Capture the cell that displays the provided text and extract its [X, Y] central coordinate. 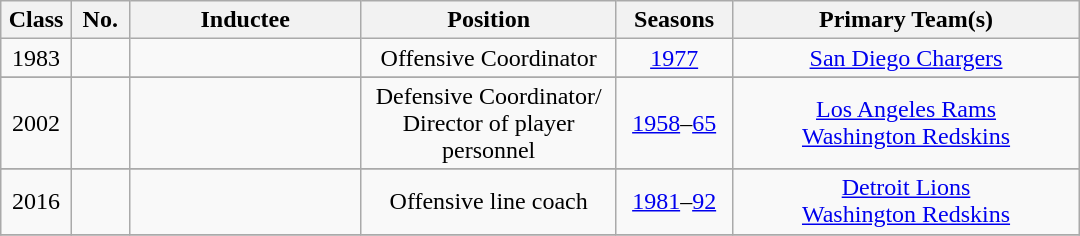
Detroit LionsWashington Redskins [906, 202]
1981–92 [674, 202]
Seasons [674, 20]
Class [36, 20]
1977 [674, 58]
Position [488, 20]
1958–65 [674, 123]
No. [100, 20]
San Diego Chargers [906, 58]
2002 [36, 123]
1983 [36, 58]
Offensive Coordinator [488, 58]
Defensive Coordinator/ Director of player personnel [488, 123]
Los Angeles RamsWashington Redskins [906, 123]
Offensive line coach [488, 202]
Inductee [245, 20]
Primary Team(s) [906, 20]
2016 [36, 202]
